From the cell containing the given text, extract its center point as (X, Y) coordinate. 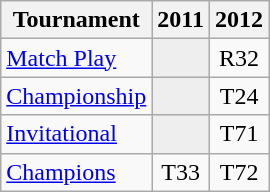
2012 (240, 20)
T24 (240, 96)
Match Play (76, 58)
Champions (76, 172)
R32 (240, 58)
2011 (181, 20)
Tournament (76, 20)
Invitational (76, 134)
T72 (240, 172)
T33 (181, 172)
T71 (240, 134)
Championship (76, 96)
